Output the [x, y] coordinate of the center of the cell containing the given text.  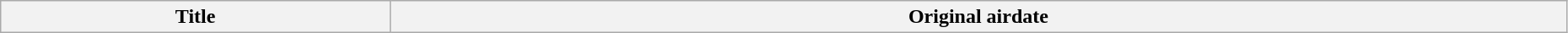
Original airdate [978, 17]
Title [196, 17]
